Identify which cell holds the provided text, then report its [x, y] central coordinate. 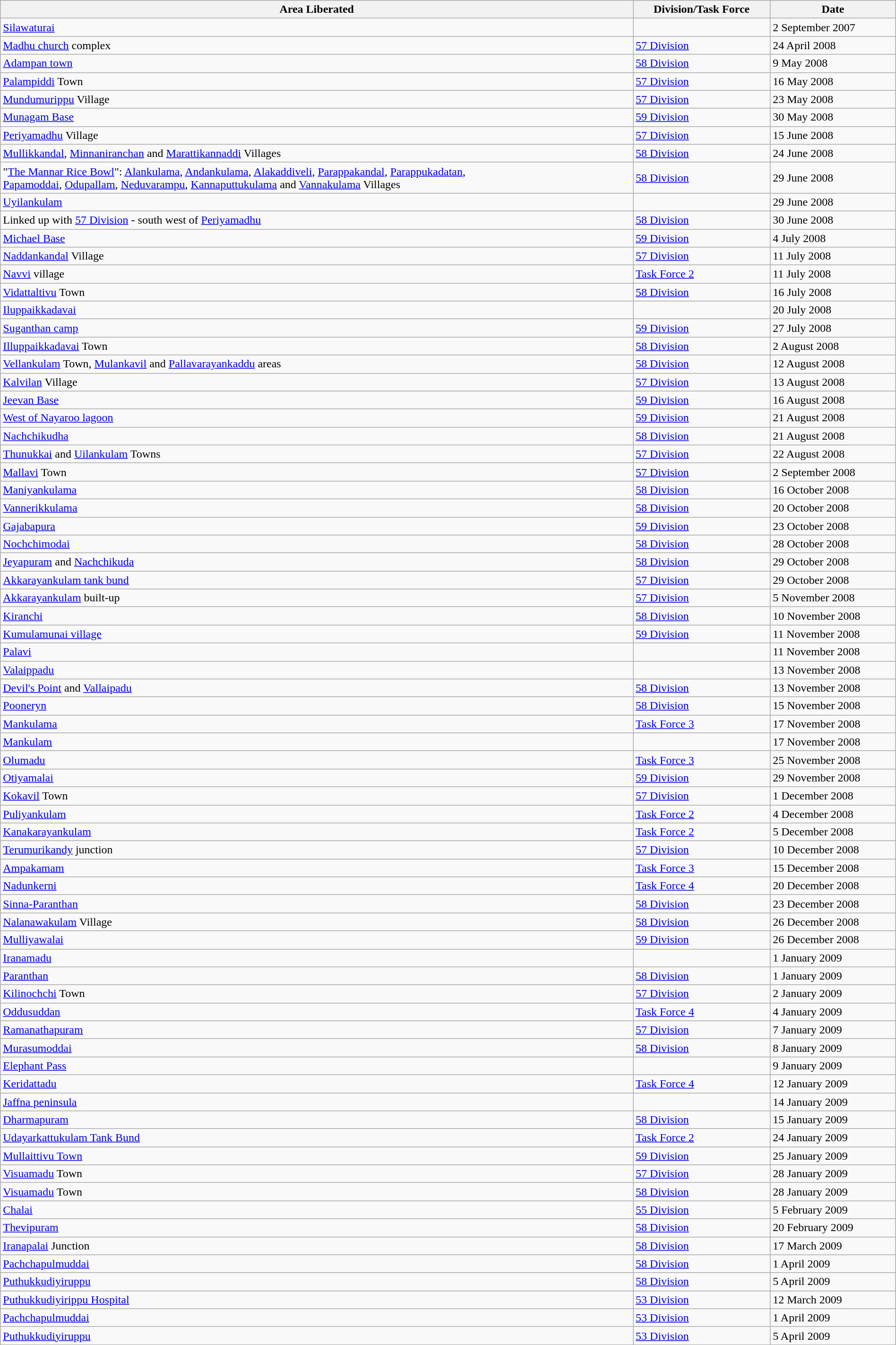
Puthukkudiyirippu Hospital [317, 1300]
16 August 2008 [833, 400]
Suganthan camp [317, 328]
Kiranchi [317, 616]
Kilinochchi Town [317, 994]
27 July 2008 [833, 328]
Thevipuram [317, 1228]
Pooneryn [317, 706]
Mulliyawalai [317, 940]
Periyamadhu Village [317, 135]
16 October 2008 [833, 490]
5 November 2008 [833, 598]
4 December 2008 [833, 814]
Mullaittivu Town [317, 1156]
15 December 2008 [833, 868]
25 November 2008 [833, 760]
Mullikkandal, Minnaniranchan and Marattikannaddi Villages [317, 153]
Silawaturai [317, 27]
Mallavi Town [317, 472]
20 July 2008 [833, 310]
30 June 2008 [833, 220]
24 January 2009 [833, 1138]
Illuppaikkadavai Town [317, 346]
9 January 2009 [833, 1066]
Olumadu [317, 760]
Vannerikkulama [317, 508]
30 May 2008 [833, 117]
Dharmapuram [317, 1120]
Munagam Base [317, 117]
Maniyankulama [317, 490]
Chalai [317, 1210]
23 May 2008 [833, 99]
12 January 2009 [833, 1084]
10 December 2008 [833, 850]
15 June 2008 [833, 135]
16 July 2008 [833, 292]
20 December 2008 [833, 886]
Area Liberated [317, 9]
Ampakamam [317, 868]
Vidattaltivu Town [317, 292]
Akkarayankulam built-up [317, 598]
Palavi [317, 652]
Puliyankulam [317, 814]
Oddusuddan [317, 1012]
8 January 2009 [833, 1048]
15 November 2008 [833, 706]
Valaippadu [317, 670]
Naddankandal Village [317, 256]
Otiyamalai [317, 778]
Sinna-Paranthan [317, 904]
Akkarayankulam tank bund [317, 580]
23 December 2008 [833, 904]
15 January 2009 [833, 1120]
Division/Task Force [702, 9]
24 April 2008 [833, 45]
Iranamadu [317, 958]
Michael Base [317, 238]
7 January 2009 [833, 1030]
Date [833, 9]
20 February 2009 [833, 1228]
17 March 2009 [833, 1246]
2 September 2007 [833, 27]
Nalanawakulam Village [317, 922]
29 November 2008 [833, 778]
Thunukkai and Uilankulam Towns [317, 454]
Gajabapura [317, 526]
West of Nayaroo lagoon [317, 418]
Kanakarayankulam [317, 832]
4 January 2009 [833, 1012]
Elephant Pass [317, 1066]
Iranapalai Junction [317, 1246]
Madhu church complex [317, 45]
Uyilankulam [317, 202]
Nachchikudha [317, 436]
10 November 2008 [833, 616]
Terumurikandy junction [317, 850]
9 May 2008 [833, 63]
Murasumoddai [317, 1048]
13 August 2008 [833, 382]
5 December 2008 [833, 832]
Keridattadu [317, 1084]
14 January 2009 [833, 1102]
Udayarkattukulam Tank Bund [317, 1138]
Mundumurippu Village [317, 99]
Iluppaikkadavai [317, 310]
55 Division [702, 1210]
Mankulama [317, 724]
1 December 2008 [833, 796]
Jaffna peninsula [317, 1102]
12 March 2009 [833, 1300]
Mankulam [317, 742]
Jeevan Base [317, 400]
Nochchimodai [317, 544]
2 January 2009 [833, 994]
28 October 2008 [833, 544]
Devil's Point and Vallaipadu [317, 688]
4 July 2008 [833, 238]
Vellankulam Town, Mulankavil and Pallavarayankaddu areas [317, 364]
5 February 2009 [833, 1210]
16 May 2008 [833, 81]
Navvi village [317, 274]
Nadunkerni [317, 886]
Kumulamunai village [317, 634]
2 August 2008 [833, 346]
Paranthan [317, 976]
Ramanathapuram [317, 1030]
Adampan town [317, 63]
24 June 2008 [833, 153]
Kokavil Town [317, 796]
22 August 2008 [833, 454]
25 January 2009 [833, 1156]
23 October 2008 [833, 526]
20 October 2008 [833, 508]
2 September 2008 [833, 472]
Palampiddi Town [317, 81]
Linked up with 57 Division - south west of Periyamadhu [317, 220]
Kalvilan Village [317, 382]
Jeyapuram and Nachchikuda [317, 562]
12 August 2008 [833, 364]
